For the text-containing cell, return its midpoint in (X, Y) coordinate format. 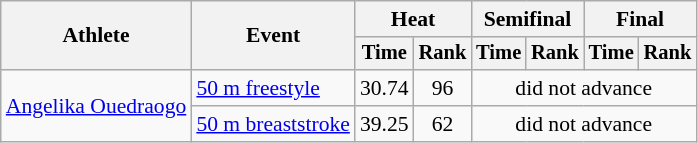
30.74 (384, 88)
50 m breaststroke (273, 124)
Heat (413, 19)
62 (443, 124)
39.25 (384, 124)
50 m freestyle (273, 88)
Event (273, 36)
Final (640, 19)
Athlete (96, 36)
Angelika Ouedraogo (96, 106)
96 (443, 88)
Semifinal (527, 19)
